Return the [X, Y] coordinate for the center point of the cell that contains the specified text.  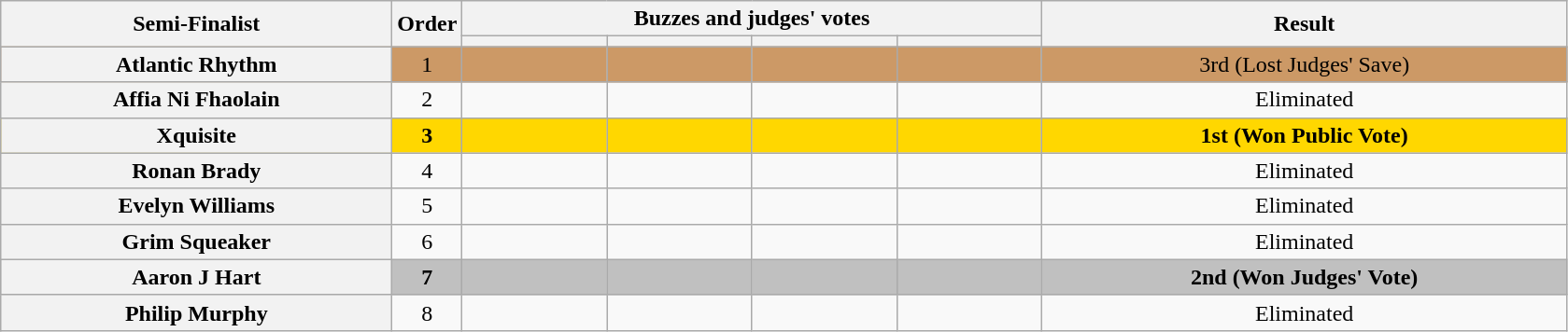
Aaron J Hart [196, 277]
Result [1304, 24]
Evelyn Williams [196, 206]
Philip Murphy [196, 312]
Buzzes and judges' votes [752, 19]
Grim Squeaker [196, 242]
Order [428, 24]
3rd (Lost Judges' Save) [1304, 64]
8 [428, 312]
5 [428, 206]
7 [428, 277]
1 [428, 64]
Atlantic Rhythm [196, 64]
2nd (Won Judges' Vote) [1304, 277]
3 [428, 135]
Ronan Brady [196, 171]
6 [428, 242]
4 [428, 171]
Affia Ni Fhaolain [196, 100]
2 [428, 100]
Xquisite [196, 135]
Semi-Finalist [196, 24]
1st (Won Public Vote) [1304, 135]
